Detect which cell encompasses the target text, then output its (X, Y) center coordinate. 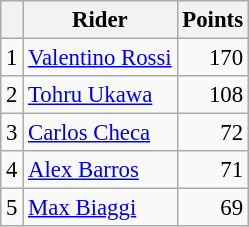
Alex Barros (100, 170)
Carlos Checa (100, 133)
4 (12, 170)
Valentino Rossi (100, 58)
Tohru Ukawa (100, 95)
170 (212, 58)
71 (212, 170)
5 (12, 208)
2 (12, 95)
Points (212, 20)
1 (12, 58)
3 (12, 133)
72 (212, 133)
108 (212, 95)
Max Biaggi (100, 208)
Rider (100, 20)
69 (212, 208)
